For the text-containing cell, return its midpoint in [X, Y] coordinate format. 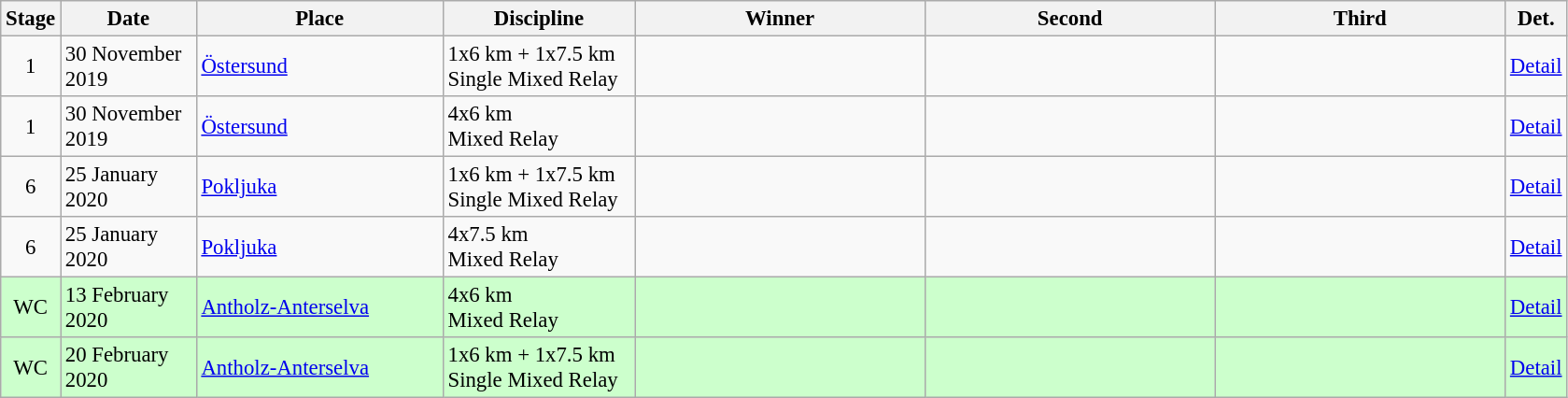
Stage [31, 19]
Date [128, 19]
Antholz-Anterselva [319, 308]
Discipline [539, 19]
Det. [1536, 19]
4x7.5 km Mixed Relay [539, 247]
13 February 2020 [128, 308]
Second [1070, 19]
Place [319, 19]
Winner [781, 19]
Third [1360, 19]
WC [31, 308]
